Detect which cell encompasses the target text, then output its (x, y) center coordinate. 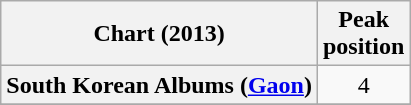
4 (363, 85)
Peakposition (363, 34)
South Korean Albums (Gaon) (160, 85)
Chart (2013) (160, 34)
